Output the (x, y) coordinate of the center of the cell containing the given text.  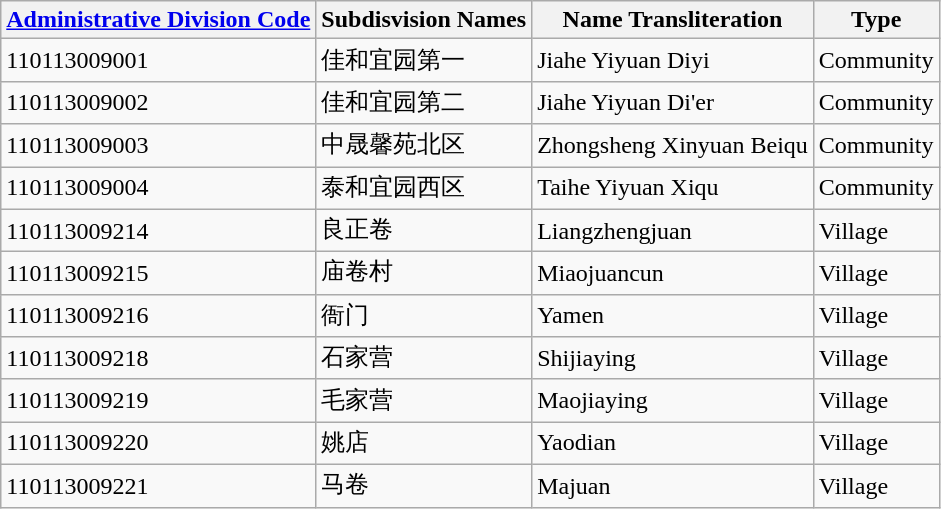
姚店 (424, 444)
泰和宜园西区 (424, 188)
110113009003 (158, 146)
Jiahe Yiyuan Diyi (673, 60)
Name Transliteration (673, 20)
Majuan (673, 486)
110113009001 (158, 60)
110113009004 (158, 188)
110113009220 (158, 444)
Subdisvision Names (424, 20)
佳和宜园第二 (424, 102)
Jiahe Yiyuan Di'er (673, 102)
Zhongsheng Xinyuan Beiqu (673, 146)
Maojiaying (673, 400)
Administrative Division Code (158, 20)
Taihe Yiyuan Xiqu (673, 188)
Yaodian (673, 444)
110113009219 (158, 400)
110113009215 (158, 274)
Shijiaying (673, 358)
Yamen (673, 316)
110113009216 (158, 316)
110113009221 (158, 486)
石家营 (424, 358)
衙门 (424, 316)
庙卷村 (424, 274)
佳和宜园第一 (424, 60)
110113009214 (158, 230)
Miaojuancun (673, 274)
良正卷 (424, 230)
Liangzhengjuan (673, 230)
马卷 (424, 486)
毛家营 (424, 400)
110113009002 (158, 102)
110113009218 (158, 358)
中晟馨苑北区 (424, 146)
Type (876, 20)
